Scan for the cell matching the given text and deliver its [X, Y] coordinate at center. 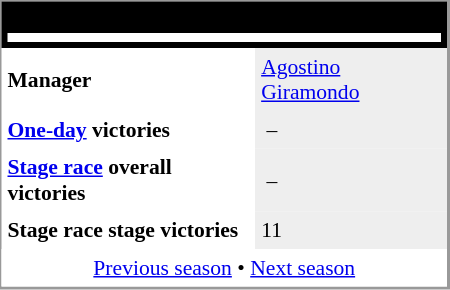
Manager [129, 80]
Previous season • Next season [225, 268]
11 [351, 231]
Stage race overall victories [129, 180]
Stage race stage victories [129, 231]
One-day victories [129, 130]
Agostino Giramondo [351, 80]
